Extract the [X, Y] coordinate from the center of the cell holding the provided text.  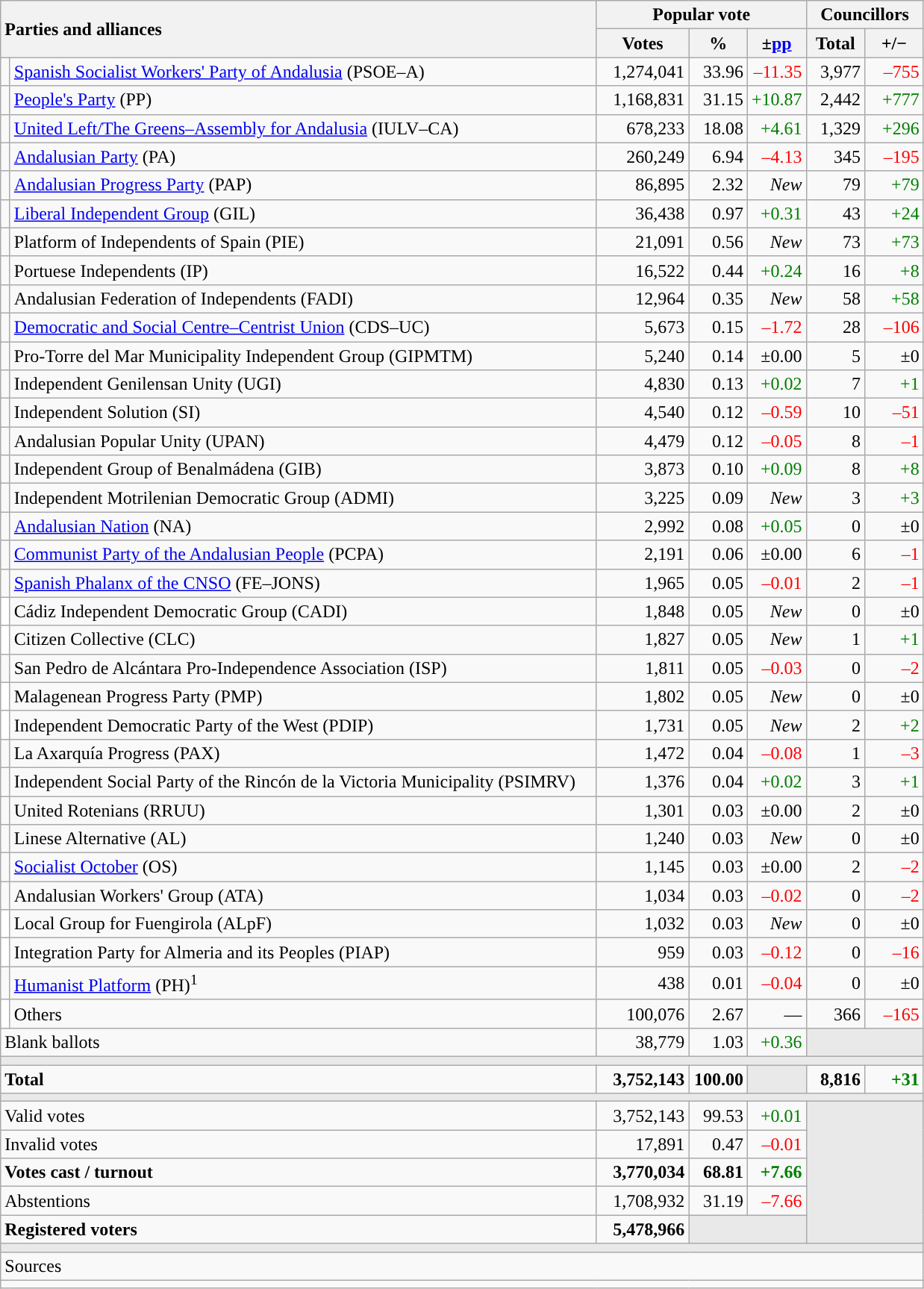
Votes cast / turnout [299, 1173]
3,873 [643, 469]
366 [836, 1014]
86,895 [643, 185]
+73 [894, 242]
2.67 [718, 1014]
12,964 [643, 299]
3,770,034 [643, 1173]
Portuese Independents (IP) [303, 270]
–0.05 [776, 441]
Independent Genilensan Unity (UGI) [303, 384]
Sources [462, 1266]
–0.59 [776, 413]
Independent Motrilenian Democratic Group (ADMI) [303, 498]
Socialist October (OS) [303, 867]
Votes [643, 43]
2,992 [643, 526]
+777 [894, 100]
100.00 [718, 1079]
Councillors [864, 15]
1,274,041 [643, 72]
7 [836, 384]
+0.31 [776, 213]
0.01 [718, 984]
0.35 [718, 299]
8,816 [836, 1079]
4,830 [643, 384]
28 [836, 327]
+/− [894, 43]
1,708,932 [643, 1201]
–0.02 [776, 896]
Liberal Independent Group (GIL) [303, 213]
Pro-Torre del Mar Municipality Independent Group (GIPMTM) [303, 356]
+0.36 [776, 1042]
Independent Solution (SI) [303, 413]
–11.35 [776, 72]
Andalusian Party (PA) [303, 157]
Spanish Socialist Workers' Party of Andalusia (PSOE–A) [303, 72]
Independent Group of Benalmádena (GIB) [303, 469]
Local Group for Fuengirola (ALpF) [303, 924]
100,076 [643, 1014]
–16 [894, 952]
+0.05 [776, 526]
–0.03 [776, 668]
San Pedro de Alcántara Pro-Independence Association (ISP) [303, 668]
0.08 [718, 526]
2,191 [643, 555]
1,811 [643, 668]
Malagenean Progress Party (PMP) [303, 696]
+296 [894, 128]
–7.66 [776, 1201]
1,034 [643, 896]
+58 [894, 299]
31.19 [718, 1201]
6 [836, 555]
1,848 [643, 611]
Popular vote [702, 15]
0.47 [718, 1144]
1,472 [643, 753]
1,802 [643, 696]
0.13 [718, 384]
–51 [894, 413]
959 [643, 952]
Platform of Independents of Spain (PIE) [303, 242]
–0.12 [776, 952]
58 [836, 299]
1.03 [718, 1042]
2.32 [718, 185]
Registered voters [299, 1229]
Integration Party for Almeria and its Peoples (PIAP) [303, 952]
5,478,966 [643, 1229]
4,479 [643, 441]
99.53 [718, 1116]
1,145 [643, 867]
1,329 [836, 128]
La Axarquía Progress (PAX) [303, 753]
Andalusian Nation (NA) [303, 526]
1,240 [643, 839]
10 [836, 413]
79 [836, 185]
–195 [894, 157]
–106 [894, 327]
Spanish Phalanx of the CNSO (FE–JONS) [303, 583]
0.44 [718, 270]
1,376 [643, 781]
0.06 [718, 555]
1,032 [643, 924]
345 [836, 157]
United Left/The Greens–Assembly for Andalusia (IULV–CA) [303, 128]
+10.87 [776, 100]
Democratic and Social Centre–Centrist Union (CDS–UC) [303, 327]
1,731 [643, 725]
Cádiz Independent Democratic Group (CADI) [303, 611]
Blank ballots [299, 1042]
438 [643, 984]
0.56 [718, 242]
Linese Alternative (AL) [303, 839]
0.14 [718, 356]
Abstentions [299, 1201]
4,540 [643, 413]
–4.13 [776, 157]
+31 [894, 1079]
+3 [894, 498]
0.10 [718, 469]
43 [836, 213]
+24 [894, 213]
18.08 [718, 128]
Parties and alliances [299, 29]
73 [836, 242]
3,977 [836, 72]
0.97 [718, 213]
5,240 [643, 356]
+2 [894, 725]
+0.01 [776, 1116]
±pp [776, 43]
Humanist Platform (PH)1 [303, 984]
–165 [894, 1014]
Andalusian Federation of Independents (FADI) [303, 299]
33.96 [718, 72]
31.15 [718, 100]
Others [303, 1014]
Andalusian Progress Party (PAP) [303, 185]
+79 [894, 185]
Valid votes [299, 1116]
38,779 [643, 1042]
Andalusian Popular Unity (UPAN) [303, 441]
260,249 [643, 157]
People's Party (PP) [303, 100]
–755 [894, 72]
68.81 [718, 1173]
–0.04 [776, 984]
16,522 [643, 270]
5 [836, 356]
Independent Social Party of the Rincón de la Victoria Municipality (PSIMRV) [303, 781]
3,225 [643, 498]
–0.08 [776, 753]
1,827 [643, 640]
1,965 [643, 583]
United Rotenians (RRUU) [303, 810]
+7.66 [776, 1173]
Citizen Collective (CLC) [303, 640]
1,301 [643, 810]
0.15 [718, 327]
36,438 [643, 213]
2,442 [836, 100]
–1.72 [776, 327]
Andalusian Workers' Group (ATA) [303, 896]
21,091 [643, 242]
–3 [894, 753]
16 [836, 270]
+0.09 [776, 469]
1,168,831 [643, 100]
6.94 [718, 157]
17,891 [643, 1144]
678,233 [643, 128]
0.09 [718, 498]
Communist Party of the Andalusian People (PCPA) [303, 555]
Independent Democratic Party of the West (PDIP) [303, 725]
5,673 [643, 327]
Invalid votes [299, 1144]
+0.24 [776, 270]
— [776, 1014]
% [718, 43]
+4.61 [776, 128]
